Identify which cell holds the provided text, then report its (x, y) central coordinate. 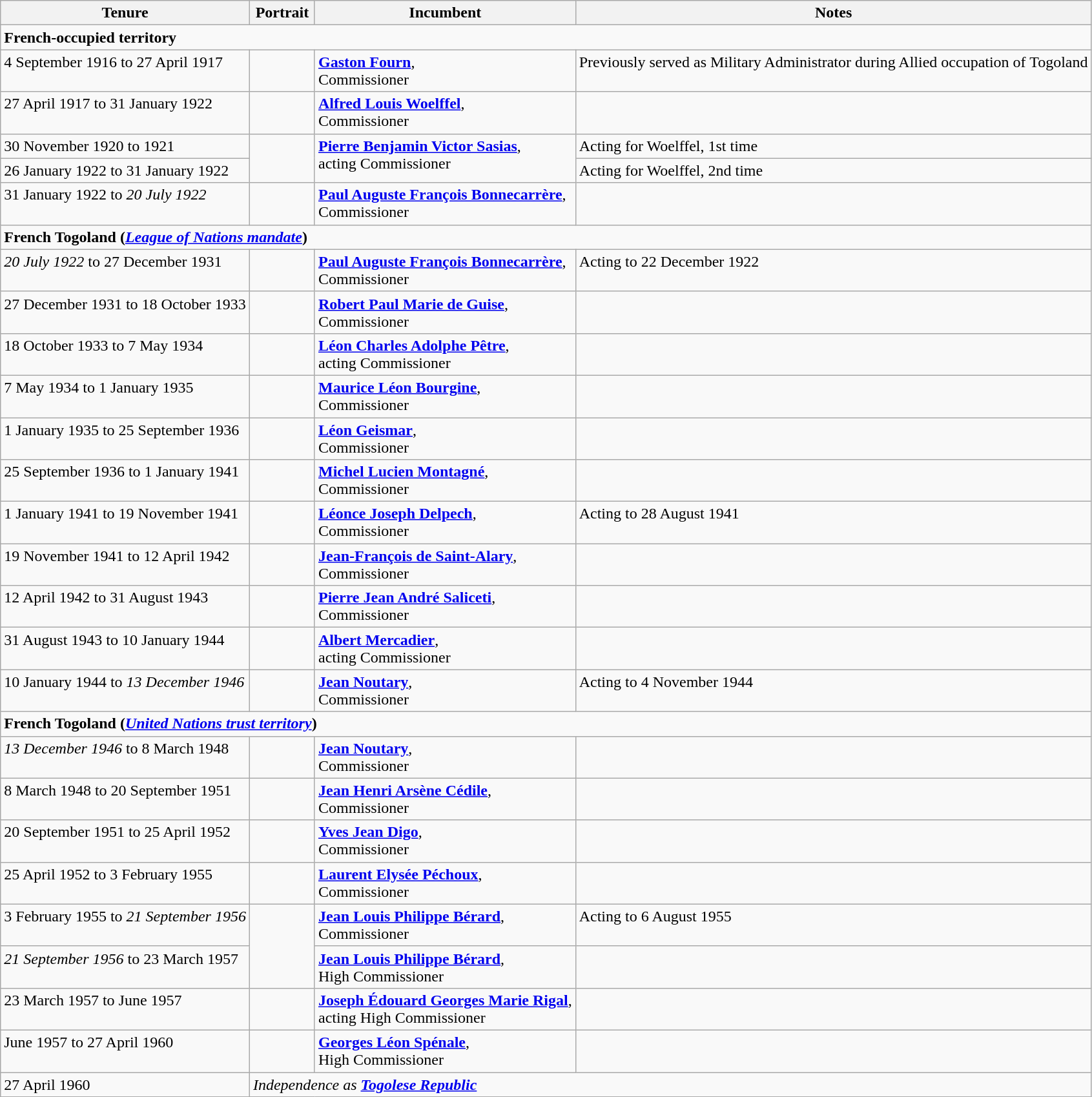
June 1957 to 27 April 1960 (125, 1051)
27 April 1960 (125, 1084)
Acting to 4 November 1944 (833, 691)
7 May 1934 to 1 January 1935 (125, 396)
19 November 1941 to 12 April 1942 (125, 564)
Acting for Woelffel, 1st time (833, 146)
French Togoland (United Nations trust territory) (546, 724)
Gaston Fourn, Commissioner (445, 71)
30 November 1920 to 1921 (125, 146)
Tenure (125, 13)
21 September 1956 to 23 March 1957 (125, 967)
Michel Lucien Montagné, Commissioner (445, 480)
Jean Louis Philippe Bérard, High Commissioner (445, 967)
20 September 1951 to 25 April 1952 (125, 841)
Léonce Joseph Delpech, Commissioner (445, 523)
3 February 1955 to 21 September 1956 (125, 925)
Robert Paul Marie de Guise, Commissioner (445, 313)
18 October 1933 to 7 May 1934 (125, 354)
Acting to 6 August 1955 (833, 925)
31 January 1922 to 20 July 1922 (125, 204)
Previously served as Military Administrator during Allied occupation of Togoland (833, 71)
Acting for Woelffel, 2nd time (833, 170)
Joseph Édouard Georges Marie Rigal, acting High Commissioner (445, 1009)
23 March 1957 to June 1957 (125, 1009)
25 September 1936 to 1 January 1941 (125, 480)
27 December 1931 to 18 October 1933 (125, 313)
Jean Louis Philippe Bérard, Commissioner (445, 925)
26 January 1922 to 31 January 1922 (125, 170)
Notes (833, 13)
8 March 1948 to 20 September 1951 (125, 799)
Maurice Léon Bourgine, Commissioner (445, 396)
Acting to 22 December 1922 (833, 270)
Alfred Louis Woelffel, Commissioner (445, 112)
Pierre Benjamin Victor Sasias, acting Commissioner (445, 158)
Georges Léon Spénale, High Commissioner (445, 1051)
10 January 1944 to 13 December 1946 (125, 691)
1 January 1941 to 19 November 1941 (125, 523)
13 December 1946 to 8 March 1948 (125, 757)
Pierre Jean André Saliceti, Commissioner (445, 607)
Albert Mercadier, acting Commissioner (445, 648)
20 July 1922 to 27 December 1931 (125, 270)
Independence as Togolese Republic (670, 1084)
4 September 1916 to 27 April 1917 (125, 71)
Léon Geismar, Commissioner (445, 438)
Jean-François de Saint-Alary, Commissioner (445, 564)
25 April 1952 to 3 February 1955 (125, 883)
Portrait (282, 13)
Incumbent (445, 13)
Léon Charles Adolphe Pêtre, acting Commissioner (445, 354)
Acting to 28 August 1941 (833, 523)
12 April 1942 to 31 August 1943 (125, 607)
French Togoland (League of Nations mandate) (546, 237)
1 January 1935 to 25 September 1936 (125, 438)
Yves Jean Digo, Commissioner (445, 841)
Laurent Elysée Péchoux, Commissioner (445, 883)
French-occupied territory (546, 37)
31 August 1943 to 10 January 1944 (125, 648)
Jean Henri Arsène Cédile, Commissioner (445, 799)
27 April 1917 to 31 January 1922 (125, 112)
